Return the (x, y) coordinate for the center point of the cell that contains the specified text.  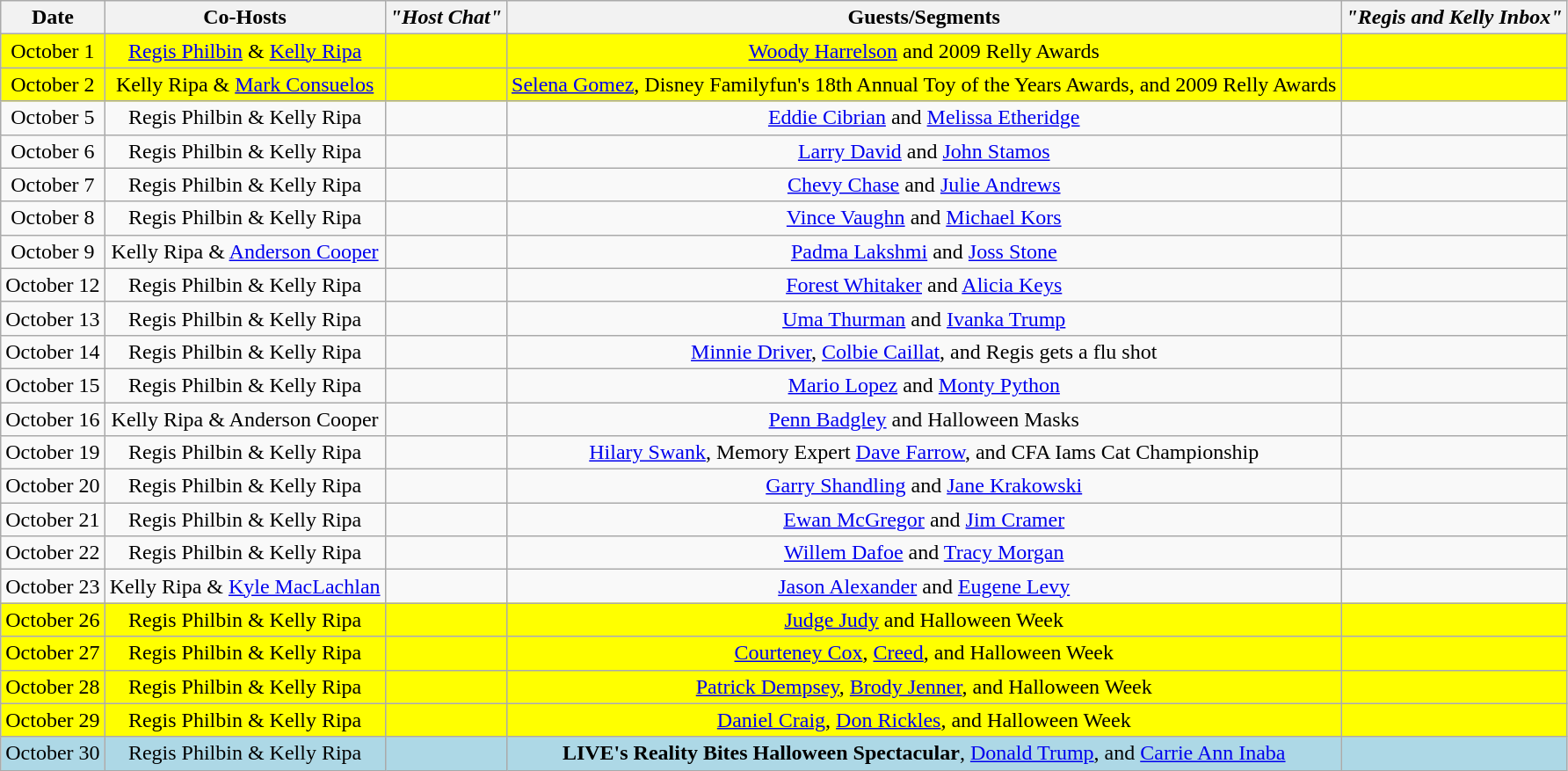
October 16 (53, 419)
October 12 (53, 285)
Willem Dafoe and Tracy Morgan (925, 553)
Hilary Swank, Memory Expert Dave Farrow, and CFA Iams Cat Championship (925, 453)
Uma Thurman and Ivanka Trump (925, 318)
October 5 (53, 118)
October 26 (53, 620)
Courteney Cox, Creed, and Halloween Week (925, 653)
October 27 (53, 653)
October 1 (53, 51)
October 29 (53, 720)
Ewan McGregor and Jim Cramer (925, 520)
October 13 (53, 318)
Kelly Ripa & Kyle MacLachlan (244, 586)
October 8 (53, 218)
Penn Badgley and Halloween Masks (925, 419)
Selena Gomez, Disney Familyfun's 18th Annual Toy of the Years Awards, and 2009 Relly Awards (925, 84)
Judge Judy and Halloween Week (925, 620)
"Host Chat" (446, 18)
Garry Shandling and Jane Krakowski (925, 486)
Jason Alexander and Eugene Levy (925, 586)
Daniel Craig, Don Rickles, and Halloween Week (925, 720)
October 23 (53, 586)
October 20 (53, 486)
Date (53, 18)
October 14 (53, 352)
October 2 (53, 84)
October 7 (53, 185)
"Regis and Kelly Inbox" (1454, 18)
Woody Harrelson and 2009 Relly Awards (925, 51)
Guests/Segments (925, 18)
October 30 (53, 753)
Eddie Cibrian and Melissa Etheridge (925, 118)
October 21 (53, 520)
October 22 (53, 553)
October 28 (53, 687)
Vince Vaughn and Michael Kors (925, 218)
Larry David and John Stamos (925, 151)
Padma Lakshmi and Joss Stone (925, 251)
Forest Whitaker and Alicia Keys (925, 285)
LIVE's Reality Bites Halloween Spectacular, Donald Trump, and Carrie Ann Inaba (925, 753)
Minnie Driver, Colbie Caillat, and Regis gets a flu shot (925, 352)
Patrick Dempsey, Brody Jenner, and Halloween Week (925, 687)
Mario Lopez and Monty Python (925, 385)
Kelly Ripa & Mark Consuelos (244, 84)
October 6 (53, 151)
October 15 (53, 385)
Chevy Chase and Julie Andrews (925, 185)
October 19 (53, 453)
Co-Hosts (244, 18)
October 9 (53, 251)
